Return [X, Y] of the center of cell containing provided text 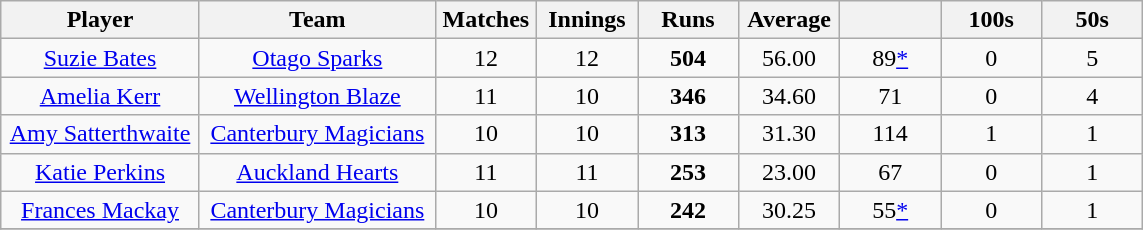
Average [790, 20]
Suzie Bates [100, 58]
100s [992, 20]
56.00 [790, 58]
346 [688, 96]
504 [688, 58]
313 [688, 134]
114 [890, 134]
242 [688, 210]
4 [1092, 96]
71 [890, 96]
253 [688, 172]
Amy Satterthwaite [100, 134]
Amelia Kerr [100, 96]
31.30 [790, 134]
Wellington Blaze [317, 96]
5 [1092, 58]
67 [890, 172]
55* [890, 210]
Otago Sparks [317, 58]
Matches [486, 20]
Player [100, 20]
Innings [586, 20]
Runs [688, 20]
Frances Mackay [100, 210]
23.00 [790, 172]
34.60 [790, 96]
Team [317, 20]
Auckland Hearts [317, 172]
Katie Perkins [100, 172]
30.25 [790, 210]
50s [1092, 20]
89* [890, 58]
